Identify which cell holds the provided text, then report its [x, y] central coordinate. 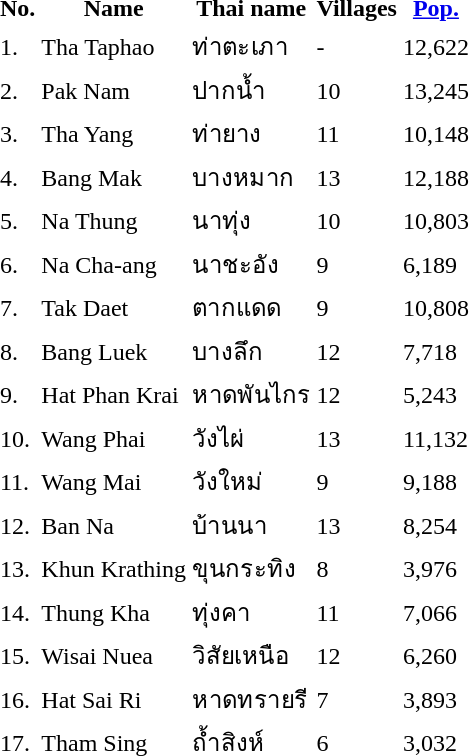
Wang Mai [114, 482]
Bang Mak [114, 177]
ตากแดด [251, 308]
Khun Krathing [114, 568]
8 [356, 568]
Thung Kha [114, 612]
Pak Nam [114, 90]
Tha Taphao [114, 46]
Na Thung [114, 220]
บ้านนา [251, 525]
Hat Phan Krai [114, 394]
ขุนกระทิง [251, 568]
วิสัยเหนือ [251, 656]
นาทุ่ง [251, 220]
Wang Phai [114, 438]
Hat Sai Ri [114, 699]
Ban Na [114, 525]
หาดทรายรี [251, 699]
วังไผ่ [251, 438]
ท่าตะเภา [251, 46]
ท่ายาง [251, 134]
หาดพันไกร [251, 394]
บางหมาก [251, 177]
Bang Luek [114, 351]
วังใหม่ [251, 482]
Tha Yang [114, 134]
Tak Daet [114, 308]
- [356, 46]
7 [356, 699]
บางลึก [251, 351]
Wisai Nuea [114, 656]
ทุ่งคา [251, 612]
Na Cha-ang [114, 264]
ปากน้ำ [251, 90]
นาชะอัง [251, 264]
